Find where the given text appears and provide that cell's center as (X, Y) coordinate. 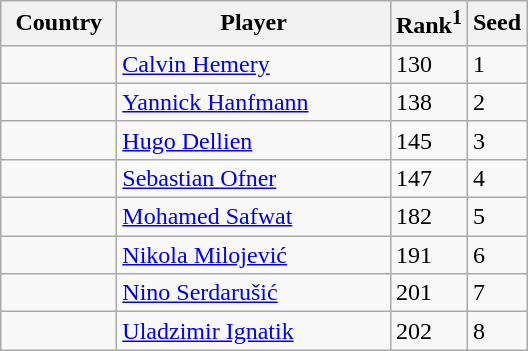
Player (254, 24)
Country (59, 24)
145 (428, 140)
Nikola Milojević (254, 255)
Nino Serdarušić (254, 293)
5 (496, 217)
Seed (496, 24)
138 (428, 102)
130 (428, 64)
7 (496, 293)
4 (496, 178)
6 (496, 255)
3 (496, 140)
Mohamed Safwat (254, 217)
201 (428, 293)
191 (428, 255)
Sebastian Ofner (254, 178)
Yannick Hanfmann (254, 102)
2 (496, 102)
1 (496, 64)
Calvin Hemery (254, 64)
Uladzimir Ignatik (254, 331)
Rank1 (428, 24)
8 (496, 331)
202 (428, 331)
147 (428, 178)
182 (428, 217)
Hugo Dellien (254, 140)
